Extract the [x, y] coordinate from the center of the cell holding the provided text.  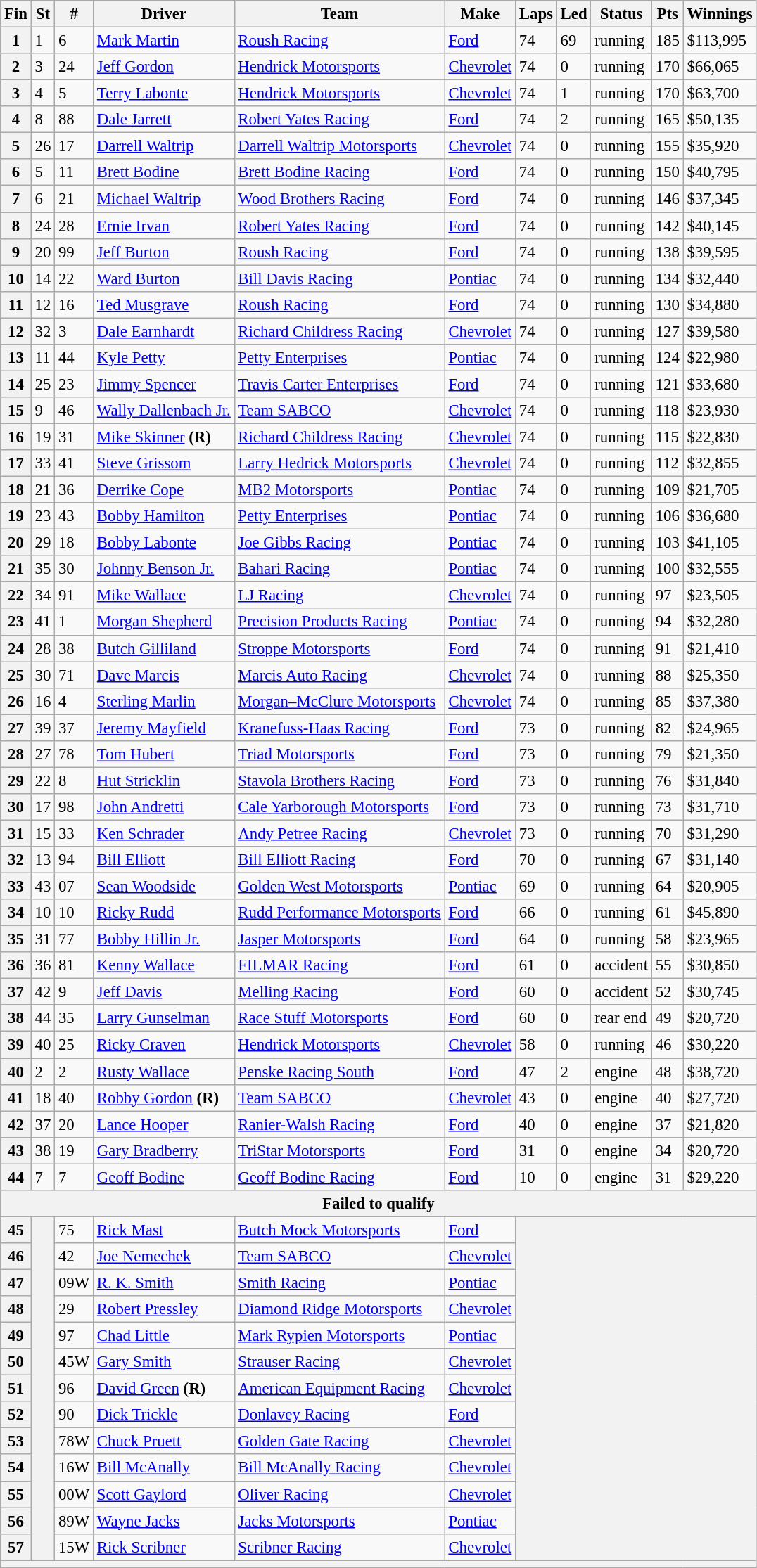
Stavola Brothers Racing [339, 780]
Butch Gilliland [164, 648]
118 [667, 411]
FILMAR Racing [339, 965]
124 [667, 358]
$32,555 [720, 569]
Tom Hubert [164, 754]
Ricky Rudd [164, 913]
rear end [621, 1019]
67 [667, 860]
78 [75, 754]
Johnny Benson Jr. [164, 569]
Donlavey Racing [339, 1415]
$41,105 [720, 543]
146 [667, 199]
Dick Trickle [164, 1415]
MB2 Motorsports [339, 490]
$32,440 [720, 278]
Darrell Waltrip Motorsports [339, 146]
Winnings [720, 14]
Golden Gate Racing [339, 1441]
56 [16, 1521]
$50,135 [720, 120]
$23,505 [720, 596]
Scribner Racing [339, 1547]
Jeff Davis [164, 992]
Geoff Bodine [164, 1177]
Bill Davis Racing [339, 278]
106 [667, 516]
Kranefuss-Haas Racing [339, 728]
Andy Petree Racing [339, 833]
Bill Elliott [164, 860]
Status [621, 14]
$23,965 [720, 939]
09W [75, 1283]
Mike Skinner (R) [164, 437]
Michael Waltrip [164, 199]
77 [75, 939]
$30,220 [720, 1045]
Terry Labonte [164, 94]
LJ Racing [339, 596]
Bobby Hillin Jr. [164, 939]
Jeff Gordon [164, 67]
78W [75, 1441]
Rick Scribner [164, 1547]
79 [667, 754]
142 [667, 226]
45W [75, 1362]
$21,410 [720, 648]
Precision Products Racing [339, 622]
Mark Martin [164, 41]
$39,580 [720, 331]
Triad Motorsports [339, 754]
89W [75, 1521]
Mark Rypien Motorsports [339, 1336]
$27,720 [720, 1098]
$38,720 [720, 1072]
Kenny Wallace [164, 965]
81 [75, 965]
$22,980 [720, 358]
Diamond Ridge Motorsports [339, 1309]
$24,965 [720, 728]
155 [667, 146]
Strauser Racing [339, 1362]
07 [75, 887]
David Green (R) [164, 1389]
$34,880 [720, 304]
112 [667, 463]
Penske Racing South [339, 1072]
Scott Gaylord [164, 1494]
Jimmy Spencer [164, 384]
$45,890 [720, 913]
$31,140 [720, 860]
85 [667, 701]
Robby Gordon (R) [164, 1098]
57 [16, 1547]
$29,220 [720, 1177]
Led [574, 14]
54 [16, 1468]
Golden West Motorsports [339, 887]
Sterling Marlin [164, 701]
$66,065 [720, 67]
$31,290 [720, 833]
103 [667, 543]
Wally Dallenbach Jr. [164, 411]
Butch Mock Motorsports [339, 1230]
45 [16, 1230]
$32,855 [720, 463]
82 [667, 728]
185 [667, 41]
99 [75, 252]
76 [667, 780]
$36,680 [720, 516]
50 [16, 1362]
Bill McAnally [164, 1468]
Chuck Pruett [164, 1441]
00W [75, 1494]
Bahari Racing [339, 569]
90 [75, 1415]
Lance Hooper [164, 1124]
Larry Hedrick Motorsports [339, 463]
$32,280 [720, 622]
Morgan–McClure Motorsports [339, 701]
Ted Musgrave [164, 304]
$22,830 [720, 437]
Hut Stricklin [164, 780]
Gary Bradberry [164, 1150]
Jeff Burton [164, 252]
John Andretti [164, 807]
Ricky Craven [164, 1045]
Jacks Motorsports [339, 1521]
$37,345 [720, 199]
Race Stuff Motorsports [339, 1019]
Wood Brothers Racing [339, 199]
$23,930 [720, 411]
Brett Bodine Racing [339, 172]
71 [75, 675]
Gary Smith [164, 1362]
$113,995 [720, 41]
Ranier-Walsh Racing [339, 1124]
130 [667, 304]
Rick Mast [164, 1230]
$25,350 [720, 675]
Driver [164, 14]
Geoff Bodine Racing [339, 1177]
$21,705 [720, 490]
$31,710 [720, 807]
$30,745 [720, 992]
Sean Woodside [164, 887]
$31,840 [720, 780]
Joe Gibbs Racing [339, 543]
Cale Yarborough Motorsports [339, 807]
$35,920 [720, 146]
Chad Little [164, 1336]
Jasper Motorsports [339, 939]
51 [16, 1389]
$63,700 [720, 94]
Bill McAnally Racing [339, 1468]
St [42, 14]
Pts [667, 14]
American Equipment Racing [339, 1389]
Ken Schrader [164, 833]
Dale Earnhardt [164, 331]
66 [536, 913]
Mike Wallace [164, 596]
# [75, 14]
98 [75, 807]
96 [75, 1389]
Bobby Hamilton [164, 516]
Jeremy Mayfield [164, 728]
75 [75, 1230]
Derrike Cope [164, 490]
$21,350 [720, 754]
Joe Nemechek [164, 1257]
Bobby Labonte [164, 543]
150 [667, 172]
Morgan Shepherd [164, 622]
$37,380 [720, 701]
Smith Racing [339, 1283]
Bill Elliott Racing [339, 860]
127 [667, 331]
$40,795 [720, 172]
Wayne Jacks [164, 1521]
Kyle Petty [164, 358]
$40,145 [720, 226]
Travis Carter Enterprises [339, 384]
Steve Grissom [164, 463]
121 [667, 384]
Failed to qualify [378, 1204]
TriStar Motorsports [339, 1150]
100 [667, 569]
$21,820 [720, 1124]
Fin [16, 14]
$33,680 [720, 384]
115 [667, 437]
Rusty Wallace [164, 1072]
109 [667, 490]
Marcis Auto Racing [339, 675]
Robert Pressley [164, 1309]
Dale Jarrett [164, 120]
Darrell Waltrip [164, 146]
$30,850 [720, 965]
Ernie Irvan [164, 226]
Laps [536, 14]
Dave Marcis [164, 675]
Ward Burton [164, 278]
$39,595 [720, 252]
15W [75, 1547]
138 [667, 252]
Oliver Racing [339, 1494]
53 [16, 1441]
Stroppe Motorsports [339, 648]
16W [75, 1468]
165 [667, 120]
R. K. Smith [164, 1283]
$20,905 [720, 887]
Make [480, 14]
Brett Bodine [164, 172]
Team [339, 14]
Rudd Performance Motorsports [339, 913]
134 [667, 278]
Larry Gunselman [164, 1019]
Melling Racing [339, 992]
